Pinpoint the cell where the given text exists, returning its [x, y] midpoint coordinate. 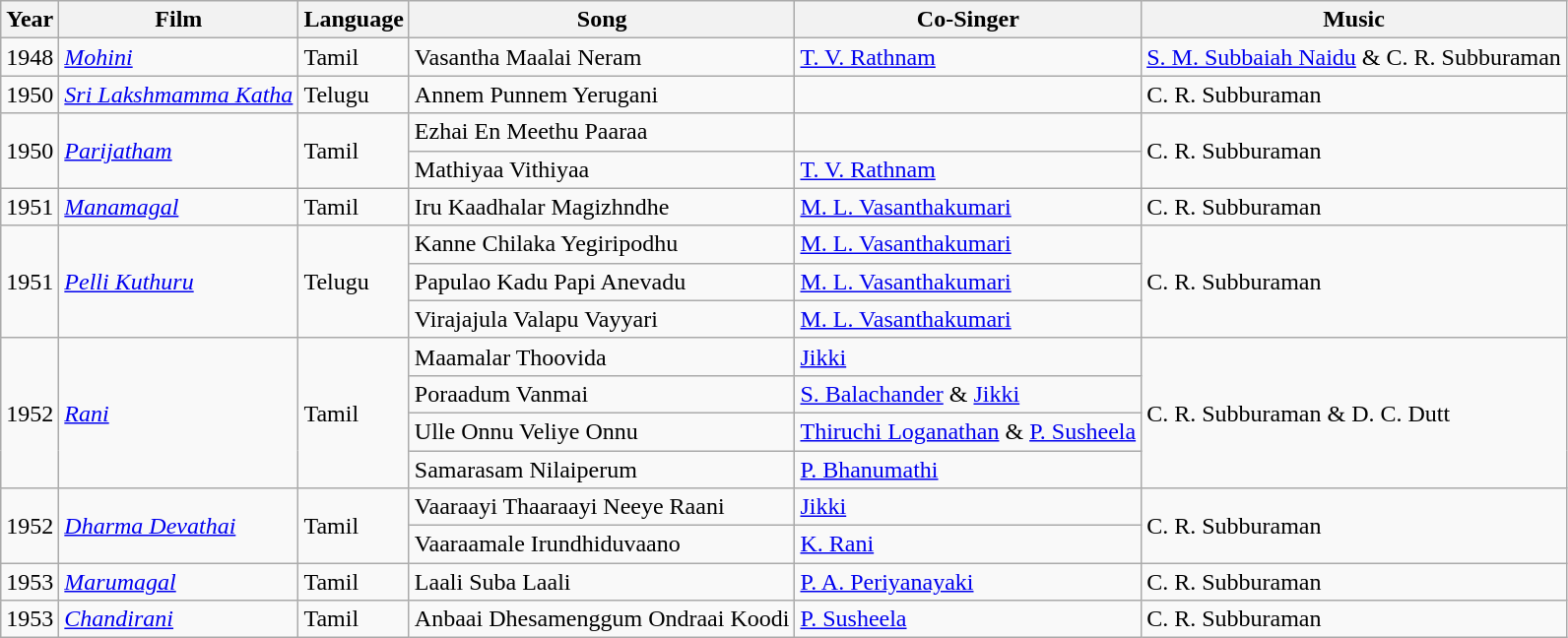
C. R. Subburaman & D. C. Dutt [1354, 413]
Language [354, 20]
P. Bhanumathi [968, 470]
Manamagal [179, 207]
K. Rani [968, 544]
Thiruchi Loganathan & P. Susheela [968, 431]
Co-Singer [968, 20]
Sri Lakshmamma Katha [179, 95]
Music [1354, 20]
Ulle Onnu Veliye Onnu [602, 431]
1948 [30, 57]
Ezhai En Meethu Paaraa [602, 132]
Anbaai Dhesamenggum Ondraai Koodi [602, 619]
Vaaraayi Thaaraayi Neeye Raani [602, 507]
Mohini [179, 57]
Mathiyaa Vithiyaa [602, 169]
Iru Kaadhalar Magizhndhe [602, 207]
P. A. Periyanayaki [968, 582]
Kanne Chilaka Yegiripodhu [602, 244]
Year [30, 20]
Dharma Devathai [179, 526]
Vaaraamale Irundhiduvaano [602, 544]
Poraadum Vanmai [602, 394]
Papulao Kadu Papi Anevadu [602, 282]
Samarasam Nilaiperum [602, 470]
Parijatham [179, 151]
Vasantha Maalai Neram [602, 57]
Chandirani [179, 619]
Film [179, 20]
Song [602, 20]
Laali Suba Laali [602, 582]
S. Balachander & Jikki [968, 394]
Virajajula Valapu Vayyari [602, 319]
S. M. Subbaiah Naidu & C. R. Subburaman [1354, 57]
Annem Punnem Yerugani [602, 95]
Maamalar Thoovida [602, 356]
P. Susheela [968, 619]
Rani [179, 413]
Marumagal [179, 582]
Pelli Kuthuru [179, 282]
